Output the [X, Y] coordinate of the center of the cell containing the given text.  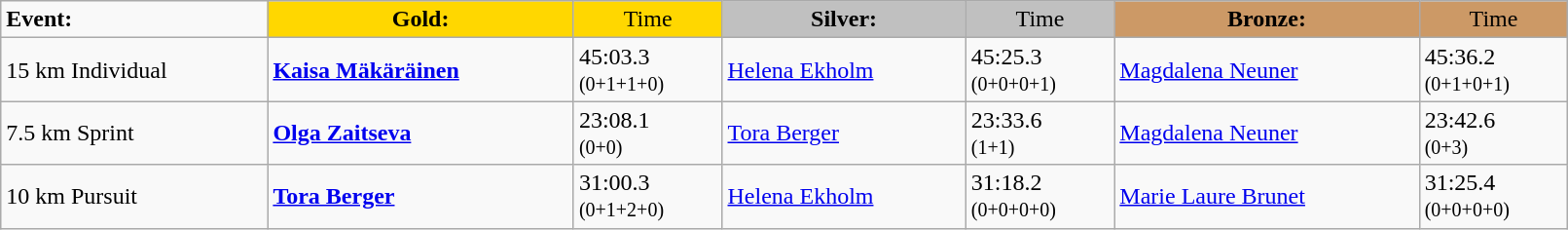
23:08.1(0+0) [648, 133]
23:33.6(1+1) [1039, 133]
45:25.3(0+0+0+1) [1039, 70]
Silver: [844, 19]
Bronze: [1267, 19]
Gold: [420, 19]
45:36.2(0+1+0+1) [1493, 70]
45:03.3(0+1+1+0) [648, 70]
15 km Individual [134, 70]
Event: [134, 19]
Kaisa Mäkäräinen [420, 70]
Olga Zaitseva [420, 133]
Marie Laure Brunet [1267, 197]
31:25.4(0+0+0+0) [1493, 197]
7.5 km Sprint [134, 133]
31:00.3(0+1+2+0) [648, 197]
31:18.2(0+0+0+0) [1039, 197]
23:42.6(0+3) [1493, 133]
10 km Pursuit [134, 197]
